Extract the (X, Y) coordinate from the center of the cell holding the provided text.  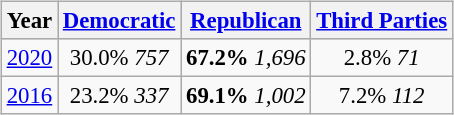
Republican (246, 21)
2016 (29, 96)
Third Parties (382, 21)
7.2% 112 (382, 96)
30.0% 757 (120, 58)
23.2% 337 (120, 96)
Year (29, 21)
2020 (29, 58)
67.2% 1,696 (246, 58)
Democratic (120, 21)
2.8% 71 (382, 58)
69.1% 1,002 (246, 96)
